Search for the cell housing the specified text and yield its (x, y) center coordinate. 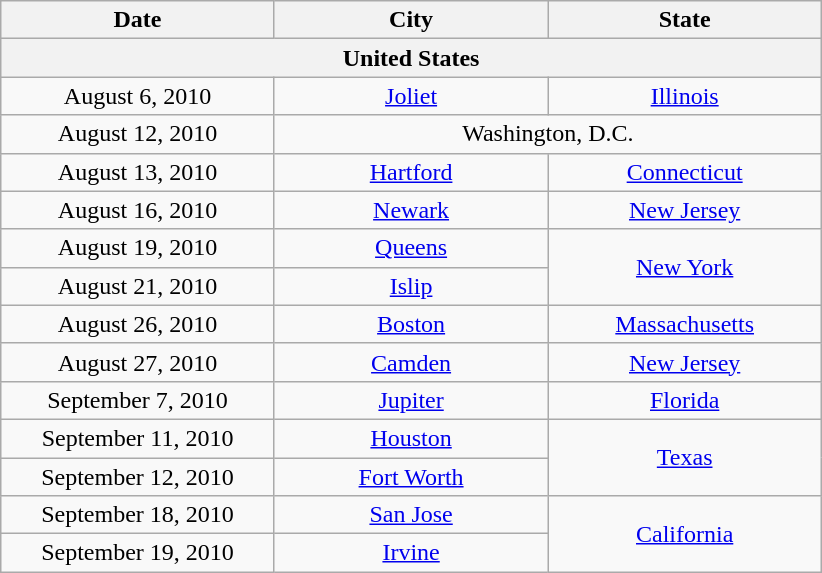
August 27, 2010 (138, 362)
Fort Worth (411, 477)
City (411, 20)
United States (412, 58)
September 12, 2010 (138, 477)
Jupiter (411, 400)
August 6, 2010 (138, 96)
September 19, 2010 (138, 553)
September 11, 2010 (138, 438)
August 19, 2010 (138, 248)
New York (685, 267)
August 21, 2010 (138, 286)
Boston (411, 324)
Houston (411, 438)
Texas (685, 457)
Massachusetts (685, 324)
San Jose (411, 515)
Washington, D.C. (548, 134)
Florida (685, 400)
Irvine (411, 553)
September 7, 2010 (138, 400)
California (685, 534)
Illinois (685, 96)
Newark (411, 210)
August 12, 2010 (138, 134)
Camden (411, 362)
Hartford (411, 172)
August 26, 2010 (138, 324)
Date (138, 20)
September 18, 2010 (138, 515)
State (685, 20)
Joliet (411, 96)
Islip (411, 286)
Queens (411, 248)
Connecticut (685, 172)
August 16, 2010 (138, 210)
August 13, 2010 (138, 172)
